Return the [x, y] coordinate for the center point of the cell that contains the specified text.  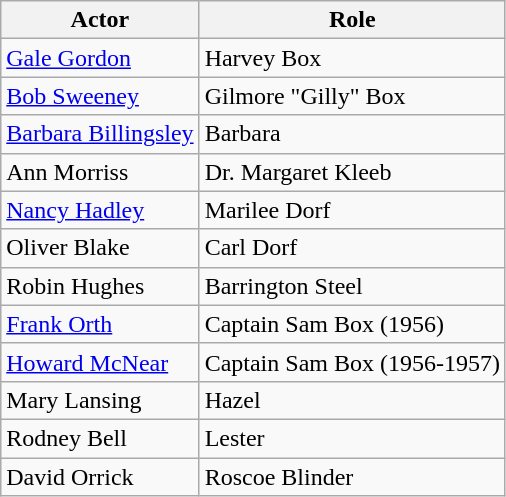
Nancy Hadley [100, 210]
Mary Lansing [100, 400]
Carl Dorf [352, 248]
Frank Orth [100, 324]
Harvey Box [352, 58]
Lester [352, 438]
Barrington Steel [352, 286]
Howard McNear [100, 362]
Gale Gordon [100, 58]
Dr. Margaret Kleeb [352, 172]
Barbara [352, 134]
Barbara Billingsley [100, 134]
Captain Sam Box (1956) [352, 324]
Marilee Dorf [352, 210]
Actor [100, 20]
Rodney Bell [100, 438]
Ann Morriss [100, 172]
Role [352, 20]
Gilmore "Gilly" Box [352, 96]
Oliver Blake [100, 248]
David Orrick [100, 477]
Roscoe Blinder [352, 477]
Robin Hughes [100, 286]
Captain Sam Box (1956-1957) [352, 362]
Bob Sweeney [100, 96]
Hazel [352, 400]
